From the cell containing the given text, extract its center point as (x, y) coordinate. 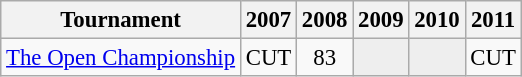
2009 (381, 20)
83 (325, 58)
2011 (493, 20)
2007 (268, 20)
Tournament (121, 20)
The Open Championship (121, 58)
2008 (325, 20)
2010 (437, 20)
